Return (x, y) of the center of cell containing provided text 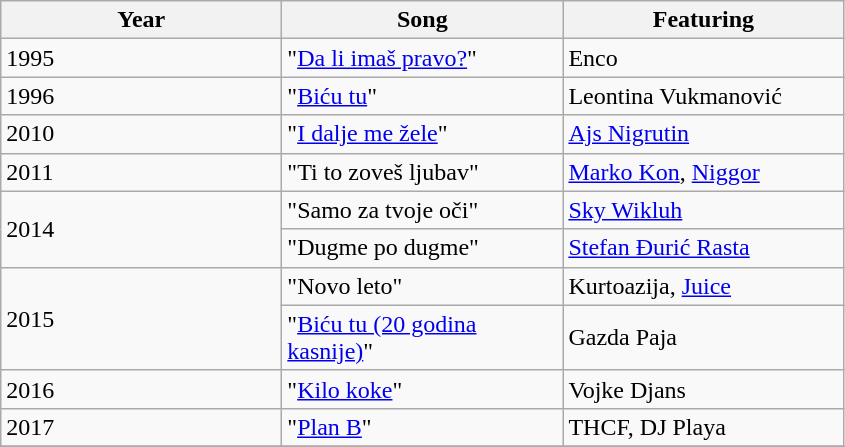
2011 (142, 172)
1996 (142, 96)
Sky Wikluh (704, 210)
Year (142, 20)
2014 (142, 229)
"Dugme po dugme" (422, 248)
"Biću tu (20 godina kasnije)" (422, 338)
2010 (142, 134)
Leontina Vukmanović (704, 96)
1995 (142, 58)
"Da li imaš pravo?" (422, 58)
2017 (142, 427)
"Novo leto" (422, 286)
"Kilo koke" (422, 389)
Featuring (704, 20)
Gazda Paja (704, 338)
Marko Kon, Niggor (704, 172)
Song (422, 20)
Kurtoazija, Juice (704, 286)
"Ti to zoveš ljubav" (422, 172)
Vojke Djans (704, 389)
2016 (142, 389)
"Plan B" (422, 427)
"I dalje me žele" (422, 134)
2015 (142, 318)
Ajs Nigrutin (704, 134)
Enco (704, 58)
Stefan Đurić Rasta (704, 248)
THCF, DJ Playa (704, 427)
"Samo za tvoje oči" (422, 210)
"Biću tu" (422, 96)
